Search for the cell housing the specified text and yield its (X, Y) center coordinate. 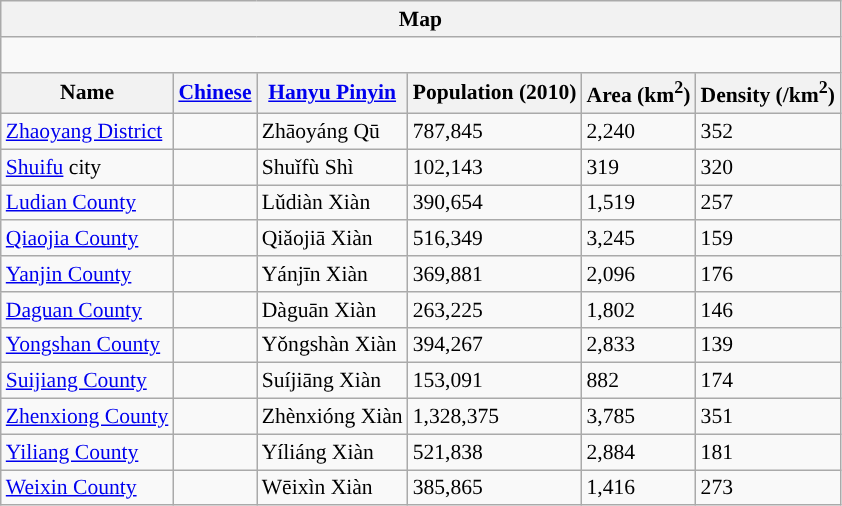
257 (768, 203)
174 (768, 381)
Yiliang County (88, 452)
320 (768, 167)
Chinese (214, 92)
1,802 (639, 310)
2,884 (639, 452)
263,225 (495, 310)
521,838 (495, 452)
Density (/km2) (768, 92)
319 (639, 167)
Daguan County (88, 310)
Yǒngshàn Xiàn (332, 345)
Population (2010) (495, 92)
Suíjiāng Xiàn (332, 381)
273 (768, 488)
Zhaoyang District (88, 132)
Qiaojia County (88, 239)
352 (768, 132)
Shuifu city (88, 167)
1,416 (639, 488)
Shuǐfù Shì (332, 167)
3,785 (639, 417)
394,267 (495, 345)
Yongshan County (88, 345)
516,349 (495, 239)
159 (768, 239)
Qiǎojiā Xiàn (332, 239)
385,865 (495, 488)
3,245 (639, 239)
Dàguān Xiàn (332, 310)
Zhāoyáng Qū (332, 132)
181 (768, 452)
Yánjīn Xiàn (332, 274)
Wēixìn Xiàn (332, 488)
351 (768, 417)
Hanyu Pinyin (332, 92)
Name (88, 92)
Yanjin County (88, 274)
390,654 (495, 203)
Weixin County (88, 488)
2,240 (639, 132)
176 (768, 274)
Yíliáng Xiàn (332, 452)
102,143 (495, 167)
Zhenxiong County (88, 417)
Suijiang County (88, 381)
882 (639, 381)
Lǔdiàn Xiàn (332, 203)
Area (km2) (639, 92)
139 (768, 345)
1,519 (639, 203)
Ludian County (88, 203)
787,845 (495, 132)
Zhènxióng Xiàn (332, 417)
2,096 (639, 274)
369,881 (495, 274)
Map (420, 19)
2,833 (639, 345)
1,328,375 (495, 417)
146 (768, 310)
153,091 (495, 381)
